Extract the (x, y) coordinate from the center of the cell holding the provided text.  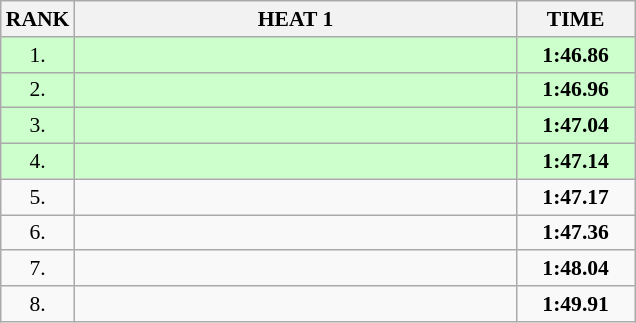
1. (38, 55)
1:47.17 (576, 197)
1:47.14 (576, 162)
TIME (576, 19)
1:46.96 (576, 90)
2. (38, 90)
1:46.86 (576, 55)
1:49.91 (576, 304)
1:47.36 (576, 233)
1:47.04 (576, 126)
3. (38, 126)
1:48.04 (576, 269)
5. (38, 197)
7. (38, 269)
4. (38, 162)
6. (38, 233)
RANK (38, 19)
HEAT 1 (295, 19)
8. (38, 304)
